Search for the cell housing the specified text and yield its [X, Y] center coordinate. 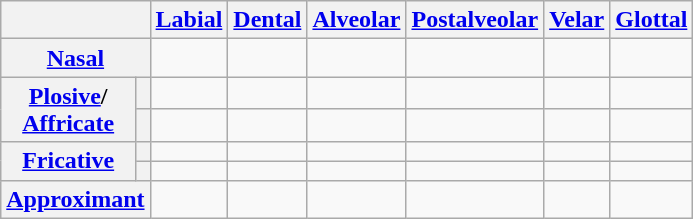
Approximant [76, 199]
Glottal [652, 20]
Postalveolar [475, 20]
Dental [268, 20]
Plosive/Affricate [68, 110]
Alveolar [356, 20]
Velar [577, 20]
Nasal [76, 58]
Fricative [68, 161]
Labial [189, 20]
